From the cell containing the given text, extract its center point as [x, y] coordinate. 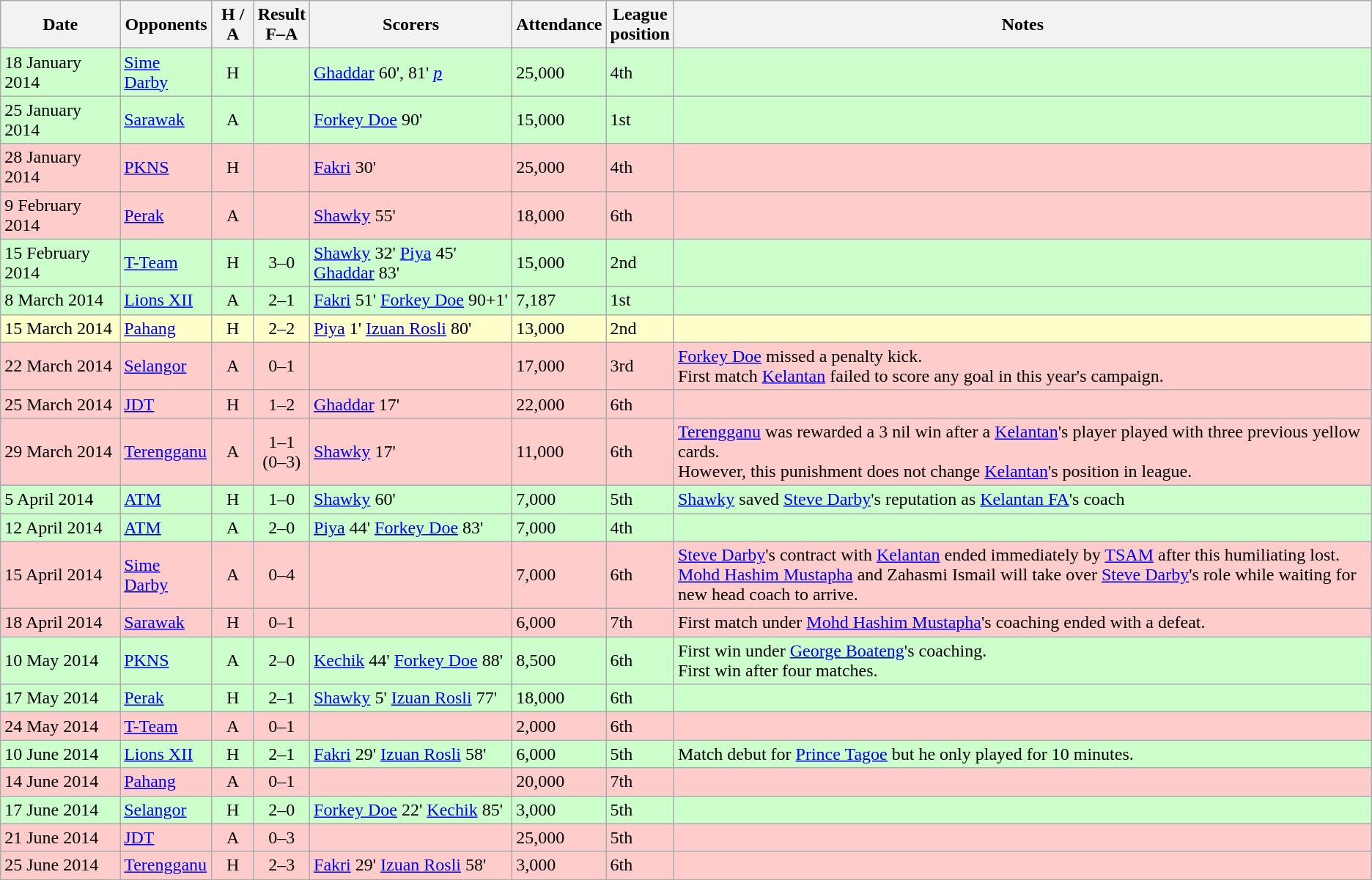
Leagueposition [640, 25]
24 May 2014 [60, 726]
17,000 [559, 366]
8,500 [559, 661]
Fakri 51' Forkey Doe 90+1' [411, 300]
8 March 2014 [60, 300]
15 March 2014 [60, 328]
9 February 2014 [60, 215]
Shawky 55' [411, 215]
18 January 2014 [60, 72]
5 April 2014 [60, 499]
Piya 1' Izuan Rosli 80' [411, 328]
15 February 2014 [60, 262]
Attendance [559, 25]
15 April 2014 [60, 575]
First win under George Boateng's coaching. First win after four matches. [1022, 661]
7,187 [559, 300]
Forkey Doe 90' [411, 120]
3rd [640, 366]
11,000 [559, 451]
Date [60, 25]
Notes [1022, 25]
25 March 2014 [60, 404]
2–3 [281, 865]
13,000 [559, 328]
25 January 2014 [60, 120]
Fakri 30' [411, 167]
1–1 (0–3) [281, 451]
Shawky 5' Izuan Rosli 77' [411, 698]
Piya 44' Forkey Doe 83' [411, 527]
Ghaddar 60', 81' p [411, 72]
Kechik 44' Forkey Doe 88' [411, 661]
First match under Mohd Hashim Mustapha's coaching ended with a defeat. [1022, 623]
Shawky 60' [411, 499]
22,000 [559, 404]
25 June 2014 [60, 865]
3–0 [281, 262]
Opponents [166, 25]
1–0 [281, 499]
17 June 2014 [60, 810]
10 May 2014 [60, 661]
Match debut for Prince Tagoe but he only played for 10 minutes. [1022, 754]
22 March 2014 [60, 366]
1–2 [281, 404]
Shawky 17' [411, 451]
28 January 2014 [60, 167]
21 June 2014 [60, 838]
14 June 2014 [60, 782]
Scorers [411, 25]
Ghaddar 17' [411, 404]
18 April 2014 [60, 623]
ResultF–A [281, 25]
17 May 2014 [60, 698]
0–4 [281, 575]
10 June 2014 [60, 754]
H / A [233, 25]
2,000 [559, 726]
Shawky 32' Piya 45' Ghaddar 83' [411, 262]
0–3 [281, 838]
12 April 2014 [60, 527]
20,000 [559, 782]
Forkey Doe 22' Kechik 85' [411, 810]
Forkey Doe missed a penalty kick. First match Kelantan failed to score any goal in this year's campaign. [1022, 366]
29 March 2014 [60, 451]
Shawky saved Steve Darby's reputation as Kelantan FA's coach [1022, 499]
2–2 [281, 328]
